Output the (X, Y) coordinate of the center of the cell containing the given text.  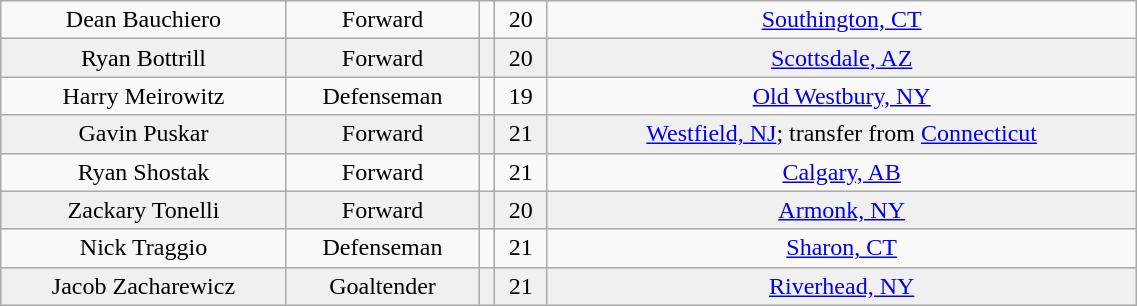
Ryan Bottrill (144, 58)
Zackary Tonelli (144, 210)
Gavin Puskar (144, 134)
19 (521, 96)
Ryan Shostak (144, 172)
Old Westbury, NY (841, 96)
Dean Bauchiero (144, 20)
Goaltender (382, 286)
Nick Traggio (144, 248)
Calgary, AB (841, 172)
Westfield, NJ; transfer from Connecticut (841, 134)
Harry Meirowitz (144, 96)
Scottsdale, AZ (841, 58)
Southington, CT (841, 20)
Armonk, NY (841, 210)
Riverhead, NY (841, 286)
Sharon, CT (841, 248)
Jacob Zacharewicz (144, 286)
